Extract the (X, Y) coordinate from the center of the cell holding the provided text.  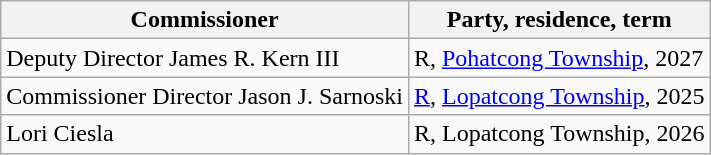
Commissioner Director Jason J. Sarnoski (205, 96)
Party, residence, term (559, 20)
Commissioner (205, 20)
R, Lopatcong Township, 2026 (559, 134)
Lori Ciesla (205, 134)
R, Pohatcong Township, 2027 (559, 58)
R, Lopatcong Township, 2025 (559, 96)
Deputy Director James R. Kern III (205, 58)
